Return the [X, Y] coordinate for the center point of the cell that contains the specified text.  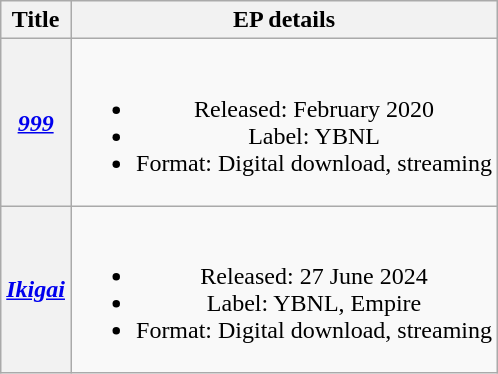
Title [36, 20]
Released: February 2020Label: YBNLFormat: Digital download, streaming [284, 122]
999 [36, 122]
Released: 27 June 2024Label: YBNL, EmpireFormat: Digital download, streaming [284, 290]
EP details [284, 20]
Ikigai [36, 290]
